From the cell containing the given text, extract its center point as [X, Y] coordinate. 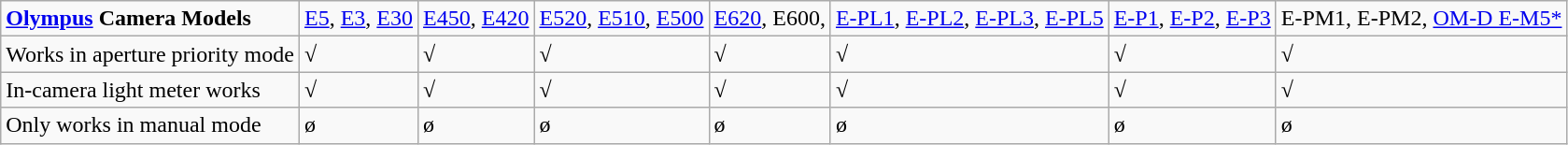
E-PM1, E-PM2, OM-D E-M5* [1421, 19]
Olympus Camera Models [150, 19]
Only works in manual mode [150, 125]
E-PL1, E-PL2, E-PL3, E-PL5 [969, 19]
E5, E3, E30 [359, 19]
E450, E420 [476, 19]
E-P1, E-P2, E-P3 [1192, 19]
In-camera light meter works [150, 90]
E520, E510, E500 [622, 19]
E620, E600, [770, 19]
Works in aperture priority mode [150, 54]
